Scan for the cell matching the given text and deliver its (X, Y) coordinate at center. 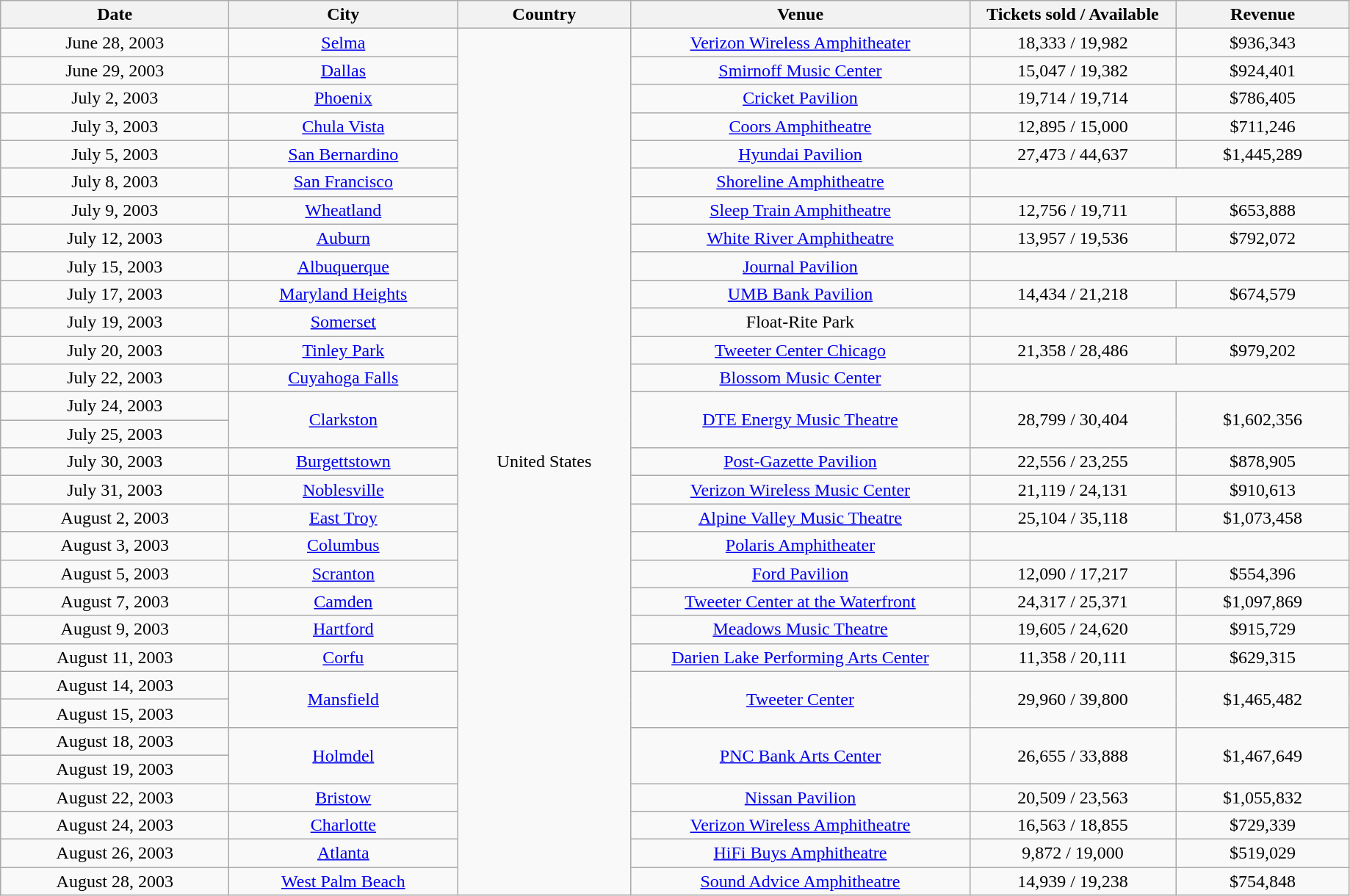
West Palm Beach (344, 881)
19,605 / 24,620 (1072, 629)
14,434 / 21,218 (1072, 294)
Verizon Wireless Music Center (801, 490)
Hartford (344, 629)
August 5, 2003 (115, 574)
August 9, 2003 (115, 629)
Corfu (344, 657)
Date (115, 15)
Alpine Valley Music Theatre (801, 518)
Venue (801, 15)
July 2, 2003 (115, 98)
Phoenix (344, 98)
Smirnoff Music Center (801, 71)
San Francisco (344, 182)
26,655 / 33,888 (1072, 755)
July 31, 2003 (115, 490)
$1,073,458 (1263, 518)
27,473 / 44,637 (1072, 154)
August 26, 2003 (115, 853)
HiFi Buys Amphitheatre (801, 853)
July 8, 2003 (115, 182)
Wheatland (344, 210)
Somerset (344, 322)
$1,445,289 (1263, 154)
$1,467,649 (1263, 755)
Float-Rite Park (801, 322)
Coors Amphitheatre (801, 126)
Meadows Music Theatre (801, 629)
Tweeter Center at the Waterfront (801, 601)
July 19, 2003 (115, 322)
12,090 / 17,217 (1072, 574)
Camden (344, 601)
$792,072 (1263, 238)
PNC Bank Arts Center (801, 755)
Blossom Music Center (801, 378)
San Bernardino (344, 154)
July 12, 2003 (115, 238)
July 24, 2003 (115, 406)
Sleep Train Amphitheatre (801, 210)
29,960 / 39,800 (1072, 699)
25,104 / 35,118 (1072, 518)
13,957 / 19,536 (1072, 238)
$924,401 (1263, 71)
Tweeter Center Chicago (801, 350)
16,563 / 18,855 (1072, 825)
Hyundai Pavilion (801, 154)
July 15, 2003 (115, 266)
July 20, 2003 (115, 350)
Nissan Pavilion (801, 797)
11,358 / 20,111 (1072, 657)
9,872 / 19,000 (1072, 853)
June 29, 2003 (115, 71)
East Troy (344, 518)
Country (544, 15)
June 28, 2003 (115, 43)
$979,202 (1263, 350)
$711,246 (1263, 126)
DTE Energy Music Theatre (801, 420)
Sound Advice Amphitheatre (801, 881)
Albuquerque (344, 266)
Atlanta (344, 853)
$629,315 (1263, 657)
July 25, 2003 (115, 434)
21,358 / 28,486 (1072, 350)
Columbus (344, 546)
Verizon Wireless Amphitheater (801, 43)
18,333 / 19,982 (1072, 43)
Tickets sold / Available (1072, 15)
Tweeter Center (801, 699)
August 14, 2003 (115, 685)
August 2, 2003 (115, 518)
$754,848 (1263, 881)
White River Amphitheatre (801, 238)
$1,602,356 (1263, 420)
UMB Bank Pavilion (801, 294)
21,119 / 24,131 (1072, 490)
July 3, 2003 (115, 126)
Bristow (344, 797)
12,895 / 15,000 (1072, 126)
Darien Lake Performing Arts Center (801, 657)
August 11, 2003 (115, 657)
$936,343 (1263, 43)
Auburn (344, 238)
Holmdel (344, 755)
Maryland Heights (344, 294)
Charlotte (344, 825)
14,939 / 19,238 (1072, 881)
United States (544, 462)
Shoreline Amphitheatre (801, 182)
$554,396 (1263, 574)
August 7, 2003 (115, 601)
July 5, 2003 (115, 154)
Noblesville (344, 490)
August 28, 2003 (115, 881)
$910,613 (1263, 490)
$653,888 (1263, 210)
$878,905 (1263, 462)
August 19, 2003 (115, 769)
City (344, 15)
July 30, 2003 (115, 462)
$786,405 (1263, 98)
Clarkston (344, 420)
August 18, 2003 (115, 741)
Ford Pavilion (801, 574)
$519,029 (1263, 853)
Cricket Pavilion (801, 98)
12,756 / 19,711 (1072, 210)
Chula Vista (344, 126)
19,714 / 19,714 (1072, 98)
22,556 / 23,255 (1072, 462)
July 22, 2003 (115, 378)
$1,055,832 (1263, 797)
Scranton (344, 574)
Journal Pavilion (801, 266)
July 9, 2003 (115, 210)
Tinley Park (344, 350)
$729,339 (1263, 825)
$674,579 (1263, 294)
$915,729 (1263, 629)
August 24, 2003 (115, 825)
August 3, 2003 (115, 546)
Dallas (344, 71)
August 15, 2003 (115, 713)
August 22, 2003 (115, 797)
Burgettstown (344, 462)
20,509 / 23,563 (1072, 797)
Polaris Amphitheater (801, 546)
Post-Gazette Pavilion (801, 462)
24,317 / 25,371 (1072, 601)
15,047 / 19,382 (1072, 71)
$1,097,869 (1263, 601)
Selma (344, 43)
Revenue (1263, 15)
28,799 / 30,404 (1072, 420)
Verizon Wireless Amphitheatre (801, 825)
Cuyahoga Falls (344, 378)
$1,465,482 (1263, 699)
July 17, 2003 (115, 294)
Mansfield (344, 699)
